Identify which cell holds the provided text, then report its [X, Y] central coordinate. 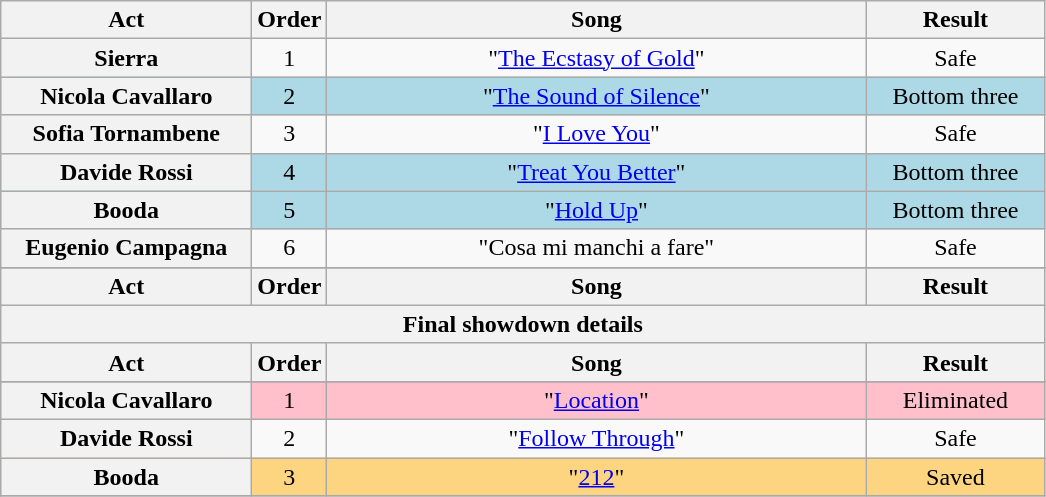
"The Ecstasy of Gold" [596, 58]
5 [290, 210]
Sierra [126, 58]
Eugenio Campagna [126, 248]
"The Sound of Silence" [596, 96]
"I Love You" [596, 134]
"Hold Up" [596, 210]
4 [290, 172]
Saved [956, 477]
"Follow Through" [596, 438]
Sofia Tornambene [126, 134]
"Treat You Better" [596, 172]
6 [290, 248]
"Location" [596, 400]
Final showdown details [523, 324]
Eliminated [956, 400]
"212" [596, 477]
"Cosa mi manchi a fare" [596, 248]
